Identify which cell holds the provided text, then report its [X, Y] central coordinate. 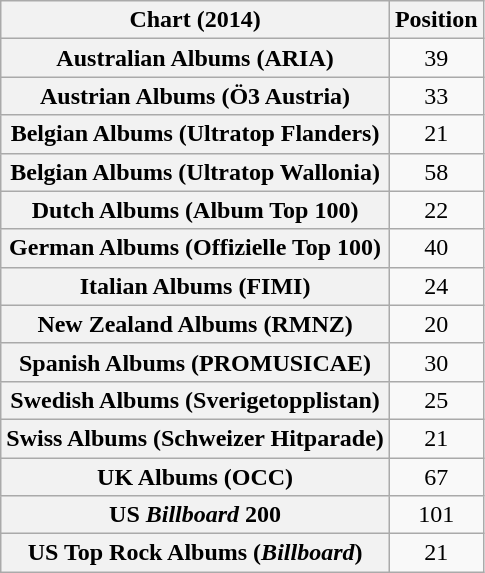
Spanish Albums (PROMUSICAE) [196, 362]
101 [436, 515]
US Billboard 200 [196, 515]
67 [436, 477]
25 [436, 400]
39 [436, 58]
30 [436, 362]
Australian Albums (ARIA) [196, 58]
New Zealand Albums (RMNZ) [196, 324]
Belgian Albums (Ultratop Wallonia) [196, 172]
US Top Rock Albums (Billboard) [196, 553]
Italian Albums (FIMI) [196, 286]
20 [436, 324]
Dutch Albums (Album Top 100) [196, 210]
UK Albums (OCC) [196, 477]
Position [436, 20]
Chart (2014) [196, 20]
33 [436, 96]
Belgian Albums (Ultratop Flanders) [196, 134]
58 [436, 172]
22 [436, 210]
German Albums (Offizielle Top 100) [196, 248]
24 [436, 286]
Austrian Albums (Ö3 Austria) [196, 96]
Swedish Albums (Sverigetopplistan) [196, 400]
40 [436, 248]
Swiss Albums (Schweizer Hitparade) [196, 438]
